Pinpoint the cell where the given text exists, returning its (x, y) midpoint coordinate. 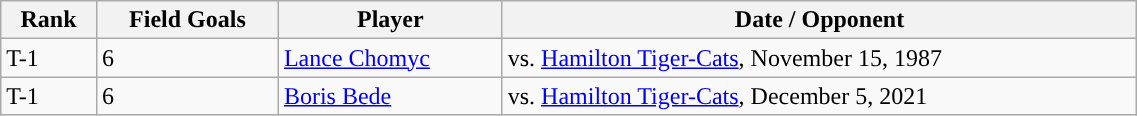
vs. Hamilton Tiger-Cats, November 15, 1987 (820, 58)
Rank (49, 20)
Field Goals (187, 20)
Boris Bede (390, 96)
Date / Opponent (820, 20)
Lance Chomyc (390, 58)
vs. Hamilton Tiger-Cats, December 5, 2021 (820, 96)
Player (390, 20)
